Find where the given text appears and provide that cell's center as [x, y] coordinate. 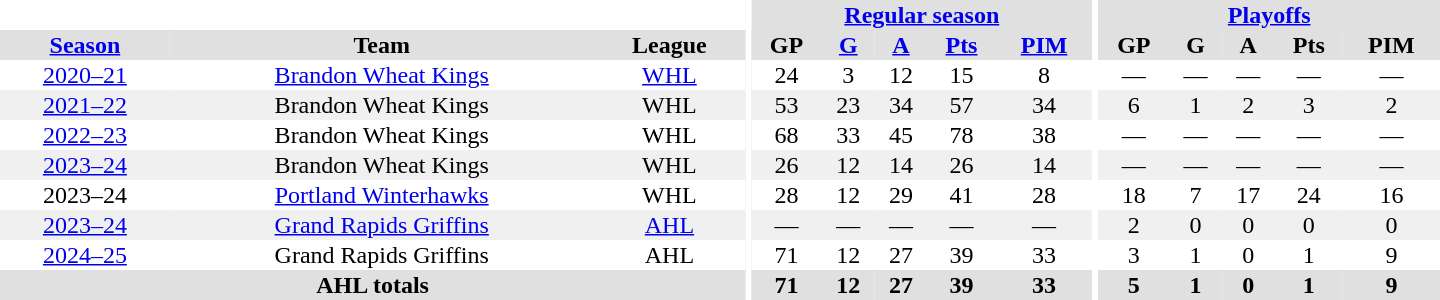
AHL totals [372, 285]
Team [382, 45]
Season [85, 45]
2020–21 [85, 75]
2021–22 [85, 105]
17 [1248, 195]
57 [961, 105]
2024–25 [85, 255]
5 [1134, 285]
53 [786, 105]
23 [848, 105]
Playoffs [1269, 15]
29 [902, 195]
Portland Winterhawks [382, 195]
League [670, 45]
41 [961, 195]
16 [1392, 195]
Regular season [922, 15]
68 [786, 135]
15 [961, 75]
6 [1134, 105]
38 [1044, 135]
8 [1044, 75]
45 [902, 135]
7 [1196, 195]
78 [961, 135]
18 [1134, 195]
2022–23 [85, 135]
